Find where the given text appears and provide that cell's center as [x, y] coordinate. 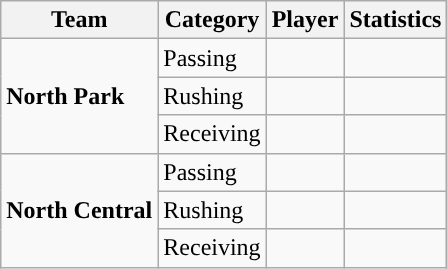
Category [212, 20]
North Park [80, 96]
Player [305, 20]
Statistics [396, 20]
Team [80, 20]
North Central [80, 210]
